Output the [X, Y] coordinate of the center of the cell containing the given text.  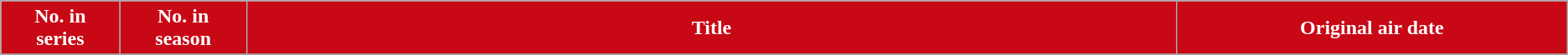
No. inseries [60, 28]
Original air date [1372, 28]
No. inseason [183, 28]
Title [711, 28]
